Scan for the cell matching the given text and deliver its (x, y) coordinate at center. 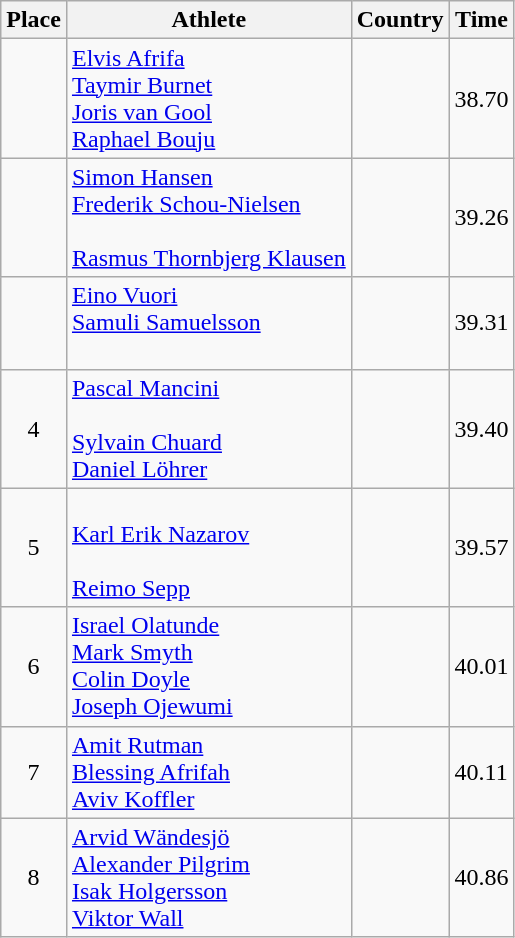
38.70 (482, 98)
4 (34, 428)
Country (400, 20)
39.57 (482, 548)
40.86 (482, 878)
39.40 (482, 428)
Simon HansenFrederik Schou-NielsenRasmus Thornbjerg Klausen (208, 218)
39.26 (482, 218)
7 (34, 772)
Amit RutmanBlessing AfrifahAviv Koffler (208, 772)
5 (34, 548)
Karl Erik NazarovReimo Sepp (208, 548)
Time (482, 20)
39.31 (482, 323)
Pascal ManciniSylvain ChuardDaniel Löhrer (208, 428)
Place (34, 20)
Israel OlatundeMark SmythColin DoyleJoseph Ojewumi (208, 666)
40.01 (482, 666)
Arvid WändesjöAlexander PilgrimIsak HolgerssonViktor Wall (208, 878)
40.11 (482, 772)
Eino VuoriSamuli Samuelsson (208, 323)
8 (34, 878)
Elvis AfrifaTaymir BurnetJoris van GoolRaphael Bouju (208, 98)
Athlete (208, 20)
6 (34, 666)
